Detect which cell encompasses the target text, then output its (X, Y) center coordinate. 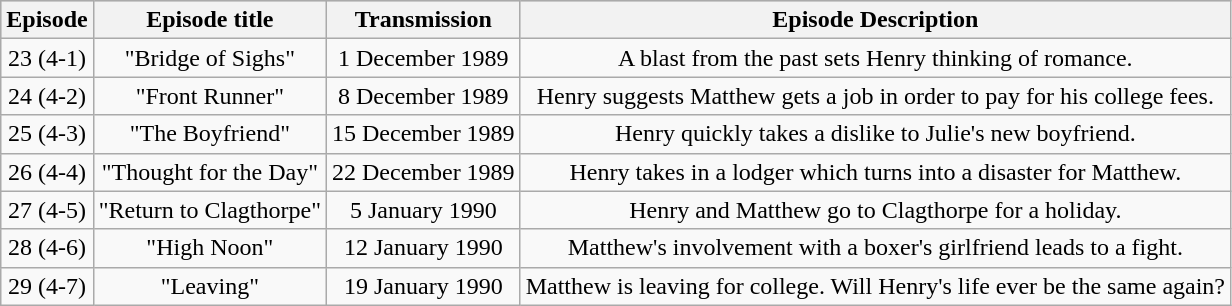
29 (4-7) (47, 286)
Henry suggests Matthew gets a job in order to pay for his college fees. (875, 96)
15 December 1989 (423, 134)
Henry takes in a lodger which turns into a disaster for Matthew. (875, 172)
Transmission (423, 20)
19 January 1990 (423, 286)
"Thought for the Day" (210, 172)
Henry and Matthew go to Clagthorpe for a holiday. (875, 210)
"High Noon" (210, 248)
"Leaving" (210, 286)
"The Boyfriend" (210, 134)
"Front Runner" (210, 96)
Henry quickly takes a dislike to Julie's new boyfriend. (875, 134)
Matthew's involvement with a boxer's girlfriend leads to a fight. (875, 248)
25 (4-3) (47, 134)
22 December 1989 (423, 172)
Episode title (210, 20)
Episode Description (875, 20)
23 (4-1) (47, 58)
28 (4-6) (47, 248)
5 January 1990 (423, 210)
8 December 1989 (423, 96)
"Bridge of Sighs" (210, 58)
"Return to Clagthorpe" (210, 210)
12 January 1990 (423, 248)
Episode (47, 20)
A blast from the past sets Henry thinking of romance. (875, 58)
27 (4-5) (47, 210)
Matthew is leaving for college. Will Henry's life ever be the same again? (875, 286)
1 December 1989 (423, 58)
24 (4-2) (47, 96)
26 (4-4) (47, 172)
